Return the (X, Y) coordinate for the center point of the cell that contains the specified text.  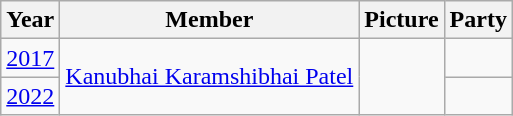
Picture (402, 20)
2022 (30, 96)
Kanubhai Karamshibhai Patel (210, 77)
Year (30, 20)
2017 (30, 58)
Member (210, 20)
Party (478, 20)
